Search for the cell housing the specified text and yield its [X, Y] center coordinate. 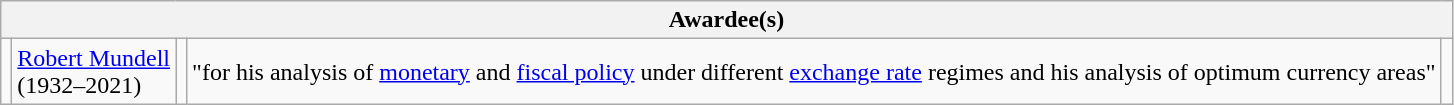
"for his analysis of monetary and fiscal policy under different exchange rate regimes and his analysis of optimum currency areas" [814, 72]
Robert Mundell(1932–2021) [94, 72]
Awardee(s) [726, 20]
